Determine the [x, y] coordinate at the center of the cell enclosing the given text.  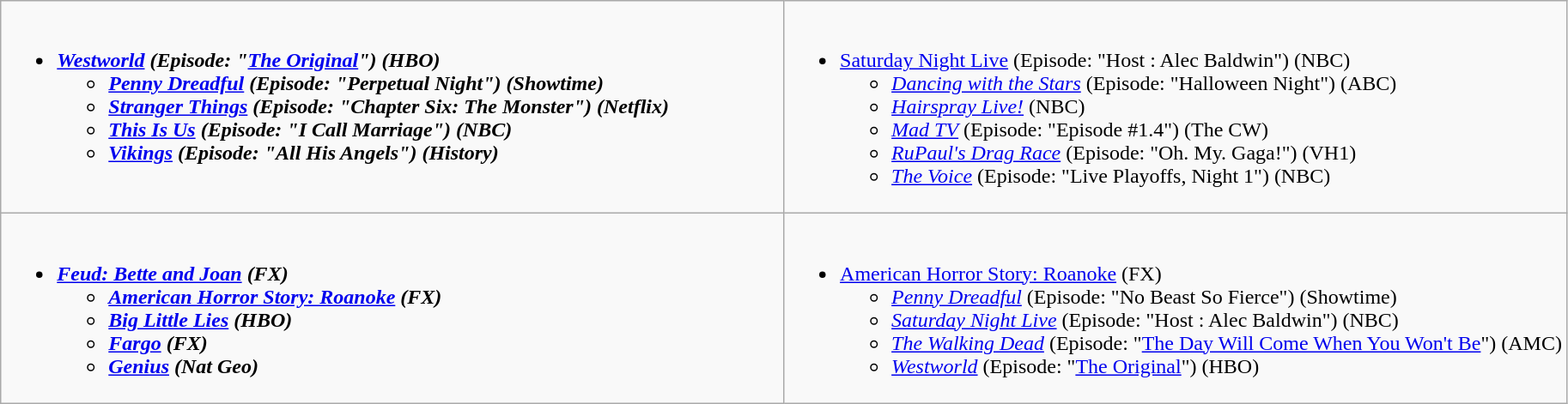
Feud: Bette and Joan (FX)American Horror Story: Roanoke (FX)Big Little Lies (HBO)Fargo (FX)Genius (Nat Geo) [392, 309]
